Capture the cell that displays the provided text and extract its [X, Y] central coordinate. 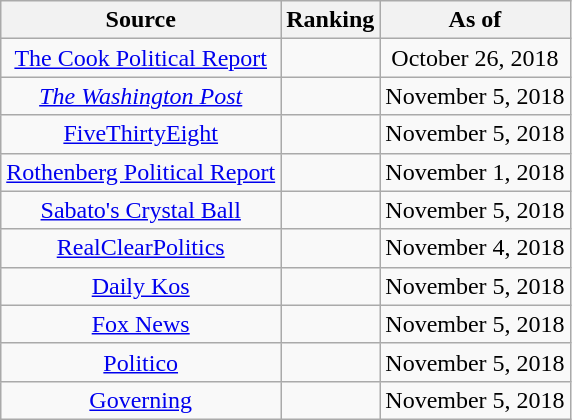
November 4, 2018 [475, 248]
The Cook Political Report [141, 58]
The Washington Post [141, 96]
Politico [141, 362]
Governing [141, 400]
November 1, 2018 [475, 172]
As of [475, 20]
RealClearPolitics [141, 248]
FiveThirtyEight [141, 134]
Source [141, 20]
Rothenberg Political Report [141, 172]
October 26, 2018 [475, 58]
Daily Kos [141, 286]
Fox News [141, 324]
Ranking [330, 20]
Sabato's Crystal Ball [141, 210]
